From the cell containing the given text, extract its center point as (x, y) coordinate. 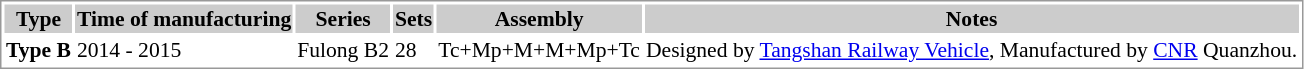
Time of manufacturing (184, 18)
28 (414, 50)
Type B (38, 50)
Series (344, 18)
Type (38, 18)
Fulong B2 (344, 50)
Designed by Tangshan Railway Vehicle, Manufactured by CNR Quanzhou. (971, 50)
Assembly (540, 18)
Notes (971, 18)
2014 - 2015 (184, 50)
Tc+Mp+M+M+Mp+Tc (540, 50)
Sets (414, 18)
